Pinpoint the cell where the given text exists, returning its (x, y) midpoint coordinate. 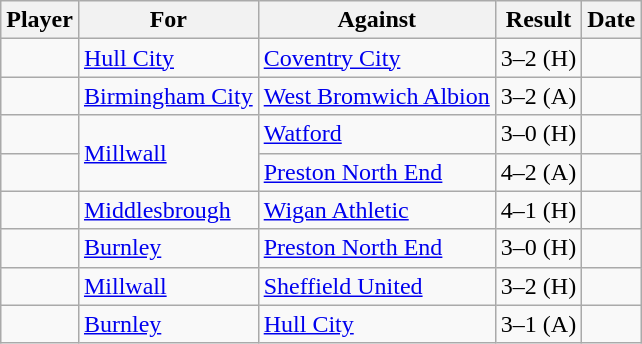
Wigan Athletic (376, 210)
Middlesbrough (168, 210)
4–1 (H) (538, 210)
Date (612, 20)
Against (376, 20)
Coventry City (376, 58)
Birmingham City (168, 96)
Result (538, 20)
Player (40, 20)
Sheffield United (376, 286)
Watford (376, 134)
For (168, 20)
West Bromwich Albion (376, 96)
4–2 (A) (538, 172)
3–1 (A) (538, 324)
3–2 (A) (538, 96)
